Determine the (x, y) coordinate at the center of the cell enclosing the given text.  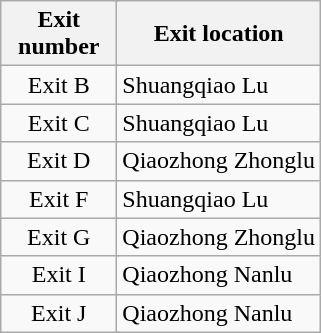
Exit F (59, 199)
Exit number (59, 34)
Exit B (59, 85)
Exit C (59, 123)
Exit J (59, 313)
Exit D (59, 161)
Exit location (219, 34)
Exit G (59, 237)
Exit I (59, 275)
